Capture the cell that displays the provided text and extract its [x, y] central coordinate. 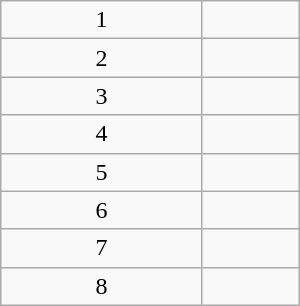
8 [102, 286]
1 [102, 20]
5 [102, 172]
7 [102, 248]
3 [102, 96]
2 [102, 58]
4 [102, 134]
6 [102, 210]
